Extract the (X, Y) coordinate from the center of the cell holding the provided text.  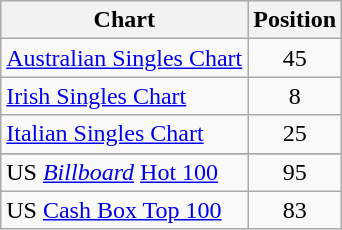
83 (295, 210)
Australian Singles Chart (124, 58)
25 (295, 134)
US Billboard Hot 100 (124, 172)
Position (295, 20)
45 (295, 58)
US Cash Box Top 100 (124, 210)
95 (295, 172)
Chart (124, 20)
Irish Singles Chart (124, 96)
8 (295, 96)
Italian Singles Chart (124, 134)
